Find where the given text appears and provide that cell's center as (x, y) coordinate. 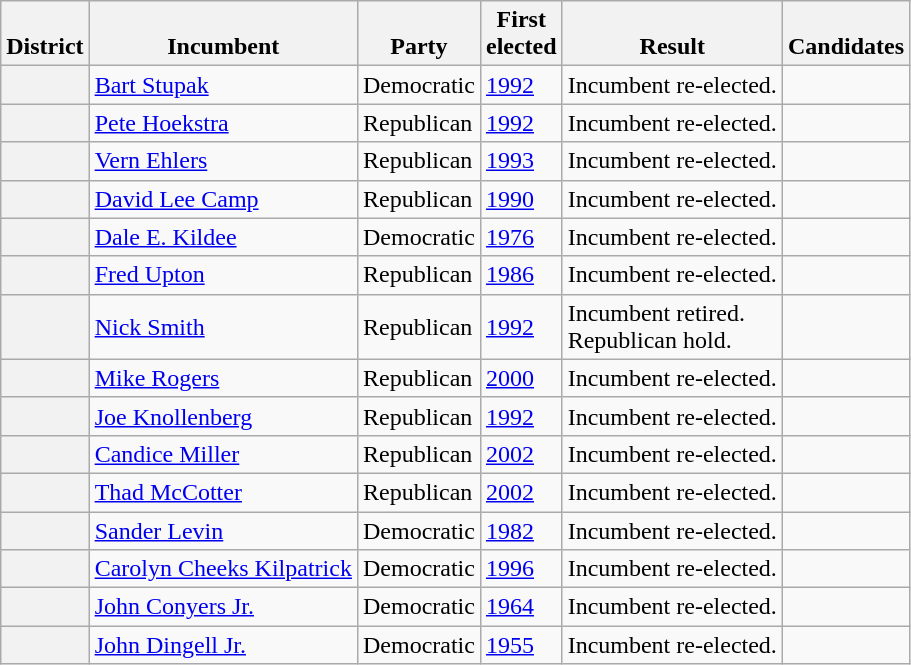
1990 (521, 199)
Vern Ehlers (223, 161)
Firstelected (521, 34)
Carolyn Cheeks Kilpatrick (223, 569)
Incumbent (223, 34)
Result (672, 34)
1976 (521, 237)
Dale E. Kildee (223, 237)
Sander Levin (223, 531)
1955 (521, 645)
1986 (521, 275)
District (45, 34)
Candidates (846, 34)
Thad McCotter (223, 492)
1982 (521, 531)
Joe Knollenberg (223, 416)
Bart Stupak (223, 85)
1996 (521, 569)
1964 (521, 607)
Mike Rogers (223, 378)
John Conyers Jr. (223, 607)
Incumbent retired.Republican hold. (672, 326)
Pete Hoekstra (223, 123)
1993 (521, 161)
John Dingell Jr. (223, 645)
2000 (521, 378)
Candice Miller (223, 454)
Nick Smith (223, 326)
Fred Upton (223, 275)
Party (418, 34)
David Lee Camp (223, 199)
